Extract the (x, y) coordinate from the center of the cell holding the provided text.  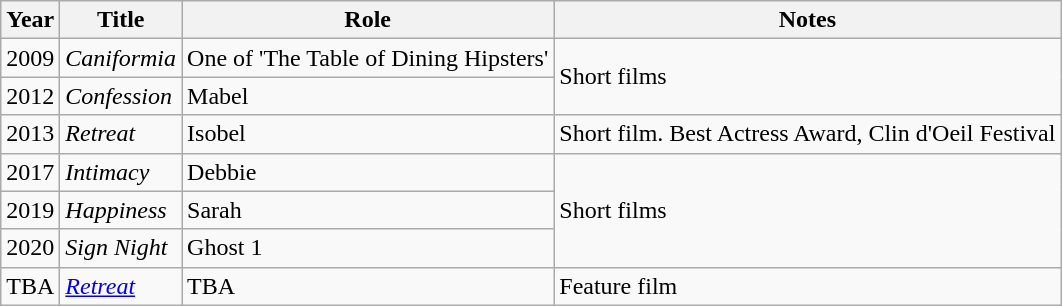
Confession (121, 96)
Sign Night (121, 248)
2009 (30, 58)
Intimacy (121, 172)
Debbie (368, 172)
2017 (30, 172)
Notes (808, 20)
2020 (30, 248)
Caniformia (121, 58)
2019 (30, 210)
Happiness (121, 210)
Year (30, 20)
Sarah (368, 210)
2013 (30, 134)
2012 (30, 96)
Role (368, 20)
Feature film (808, 286)
Mabel (368, 96)
Isobel (368, 134)
Short film. Best Actress Award, Clin d'Oeil Festival (808, 134)
Ghost 1 (368, 248)
Title (121, 20)
One of 'The Table of Dining Hipsters' (368, 58)
